Search for the cell housing the specified text and yield its (X, Y) center coordinate. 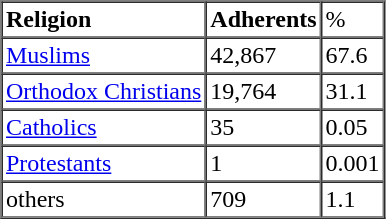
0.001 (352, 164)
% (352, 20)
Orthodox Christians (104, 92)
1.1 (352, 200)
709 (264, 200)
Adherents (264, 20)
Religion (104, 20)
31.1 (352, 92)
19,764 (264, 92)
Protestants (104, 164)
Muslims (104, 56)
Catholics (104, 128)
67.6 (352, 56)
35 (264, 128)
42,867 (264, 56)
0.05 (352, 128)
1 (264, 164)
others (104, 200)
